Detect which cell encompasses the target text, then output its (x, y) center coordinate. 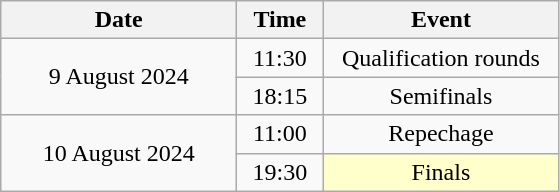
Time (280, 20)
Semifinals (441, 96)
10 August 2024 (119, 153)
Date (119, 20)
Event (441, 20)
11:30 (280, 58)
Finals (441, 172)
11:00 (280, 134)
Qualification rounds (441, 58)
Repechage (441, 134)
19:30 (280, 172)
9 August 2024 (119, 77)
18:15 (280, 96)
